Output the [X, Y] coordinate of the center of the cell containing the given text.  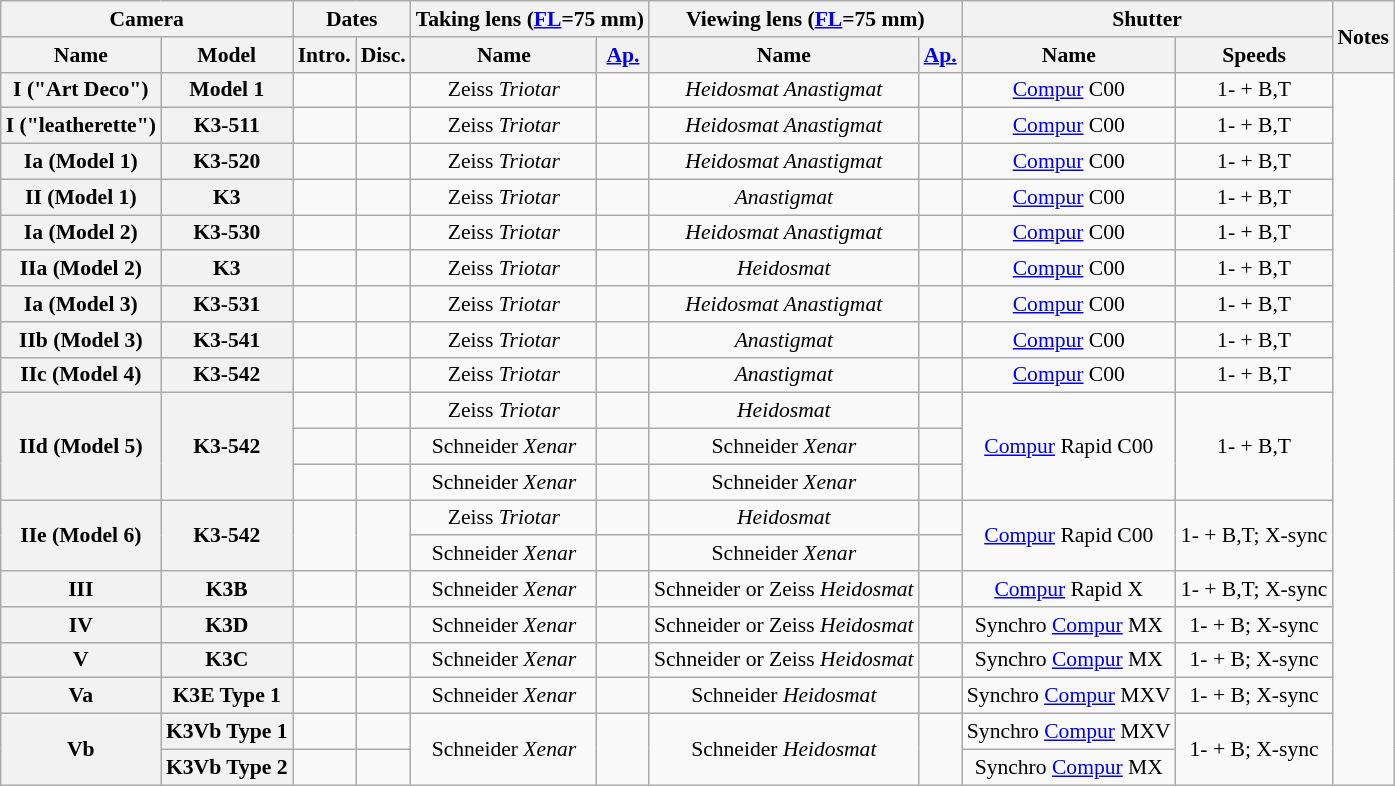
Notes [1363, 36]
I ("Art Deco") [81, 90]
Ia (Model 3) [81, 304]
Ia (Model 1) [81, 162]
V [81, 660]
K3-531 [227, 304]
Model 1 [227, 90]
Disc. [384, 55]
II (Model 1) [81, 197]
Speeds [1254, 55]
IIe (Model 6) [81, 536]
Compur Rapid X [1069, 589]
Camera [147, 19]
K3-520 [227, 162]
Ia (Model 2) [81, 233]
IIa (Model 2) [81, 269]
Shutter [1148, 19]
K3-541 [227, 340]
K3C [227, 660]
IIb (Model 3) [81, 340]
IIc (Model 4) [81, 375]
Model [227, 55]
K3-511 [227, 126]
K3D [227, 625]
K3E Type 1 [227, 696]
IV [81, 625]
K3B [227, 589]
Taking lens (FL=75 mm) [530, 19]
IId (Model 5) [81, 446]
Vb [81, 750]
I ("leatherette") [81, 126]
K3-530 [227, 233]
Intro. [324, 55]
Va [81, 696]
K3Vb Type 1 [227, 732]
III [81, 589]
Viewing lens (FL=75 mm) [806, 19]
K3Vb Type 2 [227, 767]
Dates [352, 19]
